Locate the cell with the specified text and output its [X, Y] center coordinate. 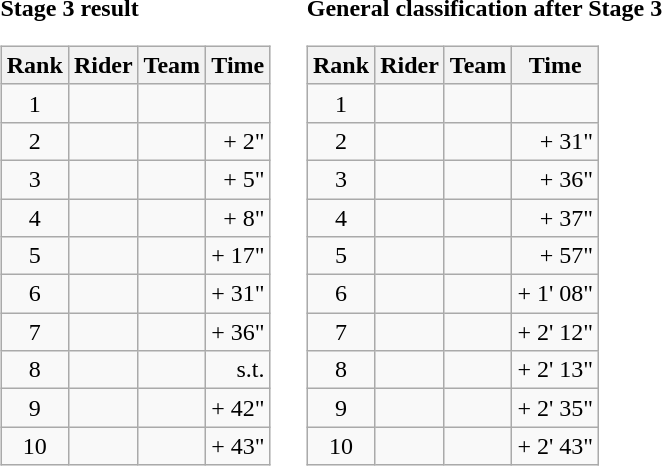
+ 2" [238, 141]
+ 57" [556, 256]
+ 2' 12" [556, 332]
+ 17" [238, 256]
+ 5" [238, 179]
+ 2' 13" [556, 370]
+ 2' 43" [556, 446]
+ 8" [238, 217]
s.t. [238, 370]
+ 2' 35" [556, 408]
+ 42" [238, 408]
+ 37" [556, 217]
+ 1' 08" [556, 294]
+ 43" [238, 446]
